Determine the [x, y] coordinate at the center of the cell enclosing the given text.  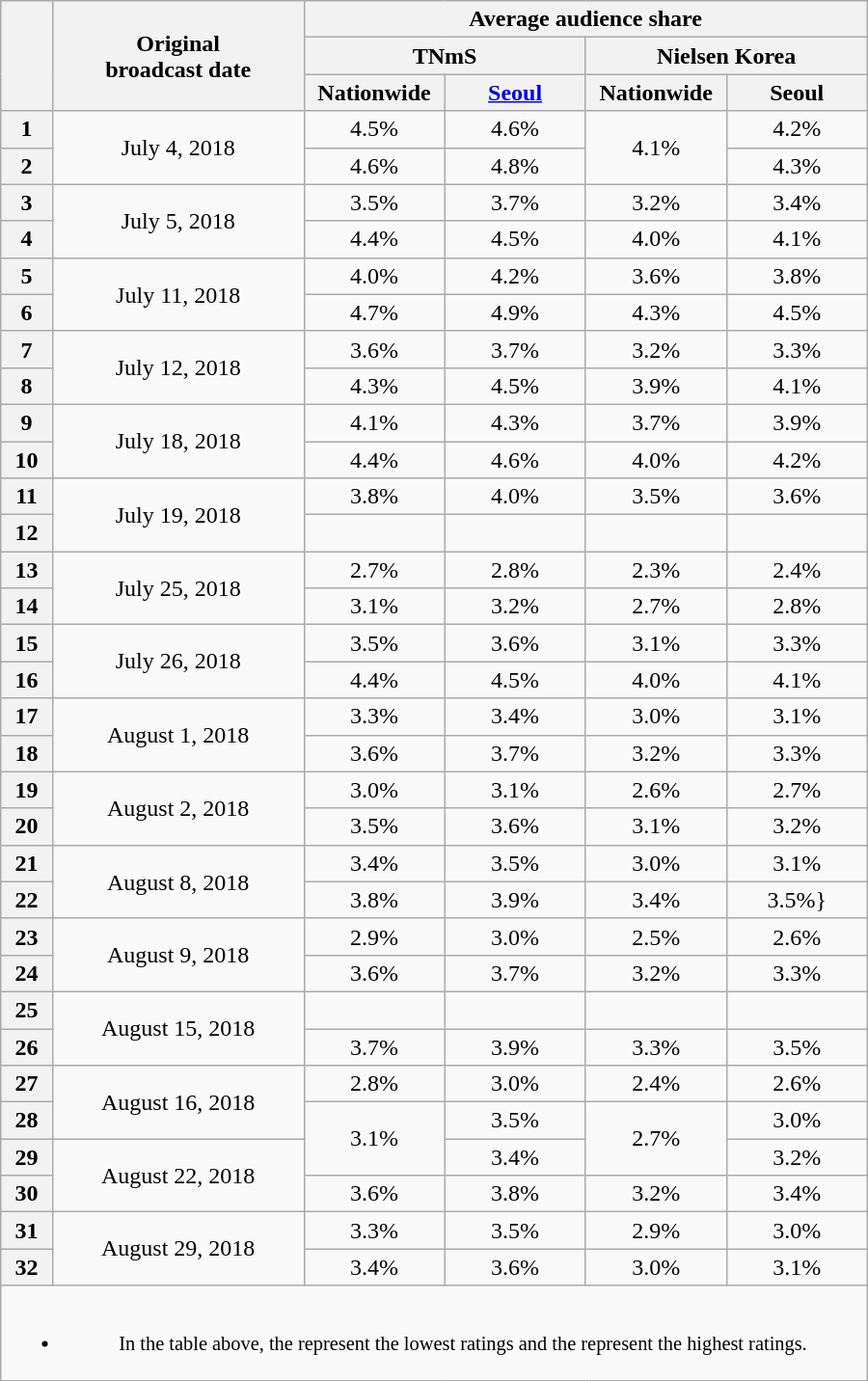
14 [27, 607]
2.5% [656, 936]
August 9, 2018 [177, 955]
2 [27, 166]
11 [27, 497]
August 1, 2018 [177, 735]
2.3% [656, 570]
26 [27, 1046]
19 [27, 790]
July 4, 2018 [177, 148]
3.5%} [797, 900]
5 [27, 276]
13 [27, 570]
July 26, 2018 [177, 662]
17 [27, 717]
July 18, 2018 [177, 441]
3 [27, 203]
9 [27, 422]
August 16, 2018 [177, 1102]
4.8% [515, 166]
21 [27, 863]
18 [27, 753]
Nielsen Korea [726, 56]
23 [27, 936]
August 29, 2018 [177, 1249]
8 [27, 386]
4 [27, 239]
Originalbroadcast date [177, 56]
16 [27, 680]
32 [27, 1267]
24 [27, 973]
10 [27, 460]
28 [27, 1121]
29 [27, 1157]
August 22, 2018 [177, 1176]
7 [27, 349]
30 [27, 1194]
July 11, 2018 [177, 294]
20 [27, 826]
4.7% [374, 312]
6 [27, 312]
27 [27, 1084]
4.9% [515, 312]
22 [27, 900]
August 2, 2018 [177, 808]
Average audience share [585, 19]
12 [27, 533]
August 8, 2018 [177, 881]
August 15, 2018 [177, 1028]
25 [27, 1010]
TNmS [445, 56]
July 5, 2018 [177, 221]
15 [27, 643]
July 25, 2018 [177, 588]
31 [27, 1231]
1 [27, 129]
July 19, 2018 [177, 515]
In the table above, the represent the lowest ratings and the represent the highest ratings. [434, 1333]
July 12, 2018 [177, 367]
